Capture the cell that displays the provided text and extract its [x, y] central coordinate. 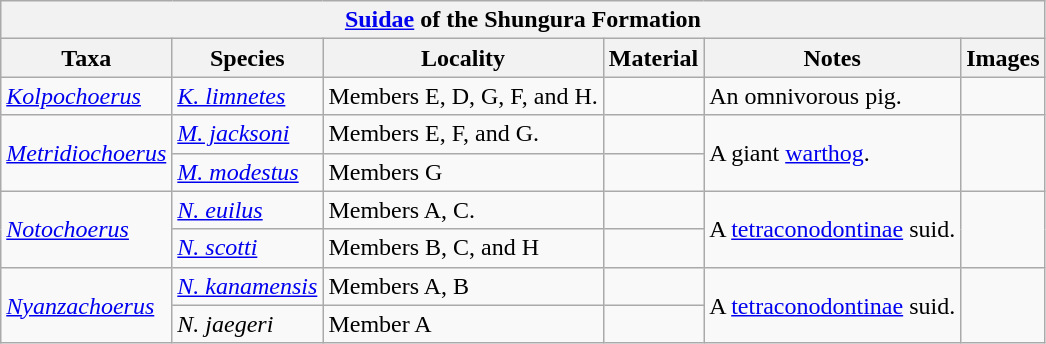
Kolpochoerus [86, 96]
Members A, C. [463, 210]
Metridiochoerus [86, 153]
Nyanzachoerus [86, 305]
Members G [463, 172]
M. modestus [248, 172]
Locality [463, 58]
Members A, B [463, 286]
A giant warthog. [832, 153]
Members E, D, G, F, and H. [463, 96]
Members B, C, and H [463, 248]
Images [1003, 58]
N. kanamensis [248, 286]
M. jacksoni [248, 134]
N. euilus [248, 210]
Suidae of the Shungura Formation [523, 20]
N. jaegeri [248, 324]
Taxa [86, 58]
Notes [832, 58]
N. scotti [248, 248]
Notochoerus [86, 229]
Members E, F, and G. [463, 134]
Species [248, 58]
Material [653, 58]
Member A [463, 324]
An omnivorous pig. [832, 96]
K. limnetes [248, 96]
